Return [x, y] of the center of cell containing provided text 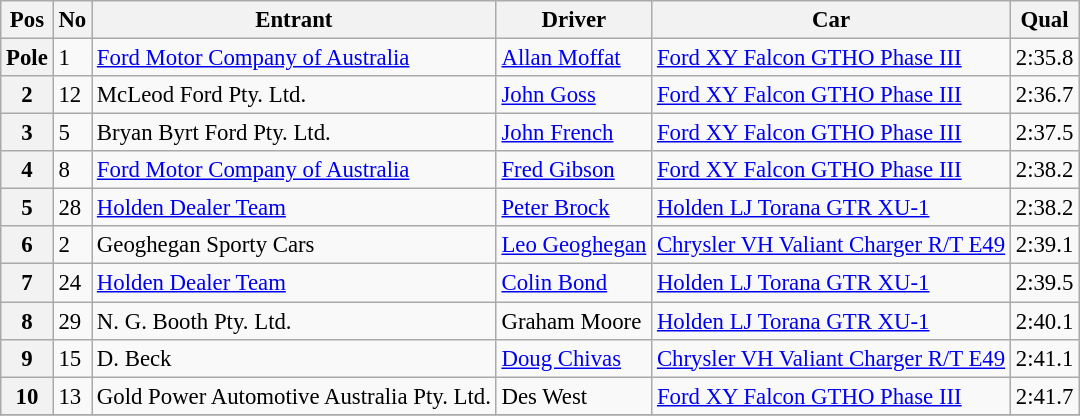
4 [27, 170]
Graham Moore [574, 321]
Colin Bond [574, 283]
John French [574, 133]
1 [72, 58]
Pos [27, 20]
Driver [574, 20]
12 [72, 95]
2:40.1 [1044, 321]
Entrant [294, 20]
Allan Moffat [574, 58]
2:41.1 [1044, 358]
9 [27, 358]
Pole [27, 58]
2:39.1 [1044, 245]
2:35.8 [1044, 58]
2:39.5 [1044, 283]
Bryan Byrt Ford Pty. Ltd. [294, 133]
No [72, 20]
Qual [1044, 20]
2:37.5 [1044, 133]
7 [27, 283]
15 [72, 358]
10 [27, 396]
24 [72, 283]
D. Beck [294, 358]
13 [72, 396]
2:41.7 [1044, 396]
McLeod Ford Pty. Ltd. [294, 95]
Car [832, 20]
Doug Chivas [574, 358]
Geoghegan Sporty Cars [294, 245]
Gold Power Automotive Australia Pty. Ltd. [294, 396]
N. G. Booth Pty. Ltd. [294, 321]
Peter Brock [574, 208]
6 [27, 245]
29 [72, 321]
Leo Geoghegan [574, 245]
3 [27, 133]
John Goss [574, 95]
2:36.7 [1044, 95]
Fred Gibson [574, 170]
Des West [574, 396]
28 [72, 208]
